Pinpoint the cell where the given text exists, returning its [x, y] midpoint coordinate. 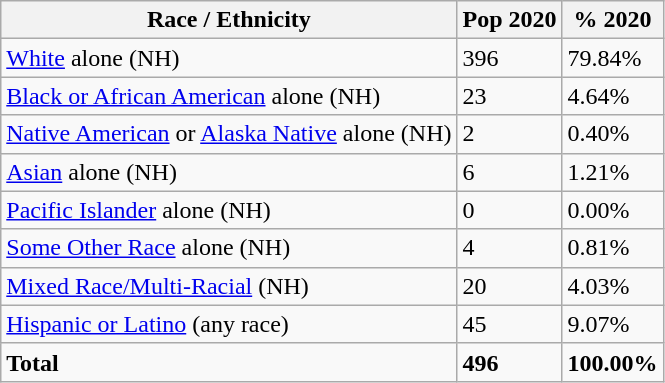
1.21% [612, 172]
20 [510, 286]
0.81% [612, 248]
Black or African American alone (NH) [229, 96]
Total [229, 362]
Asian alone (NH) [229, 172]
79.84% [612, 58]
4.03% [612, 286]
Race / Ethnicity [229, 20]
4.64% [612, 96]
% 2020 [612, 20]
6 [510, 172]
45 [510, 324]
Hispanic or Latino (any race) [229, 324]
Some Other Race alone (NH) [229, 248]
0.00% [612, 210]
9.07% [612, 324]
4 [510, 248]
Pacific Islander alone (NH) [229, 210]
2 [510, 134]
0.40% [612, 134]
White alone (NH) [229, 58]
Mixed Race/Multi-Racial (NH) [229, 286]
396 [510, 58]
100.00% [612, 362]
Native American or Alaska Native alone (NH) [229, 134]
496 [510, 362]
0 [510, 210]
23 [510, 96]
Pop 2020 [510, 20]
